Extract the (x, y) coordinate from the center of the cell holding the provided text.  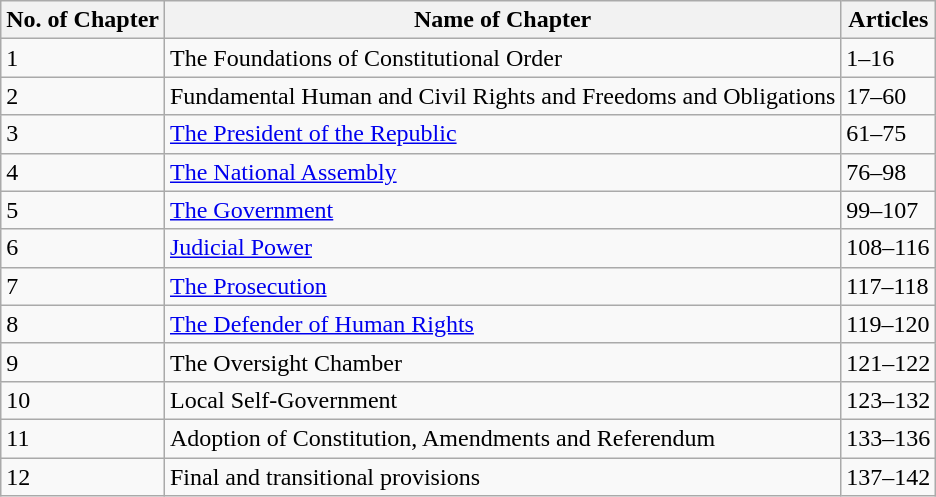
No. of Chapter (83, 20)
108–116 (888, 248)
Name of Chapter (502, 20)
5 (83, 210)
119–120 (888, 324)
3 (83, 134)
The Government (502, 210)
17–60 (888, 96)
1–16 (888, 58)
61–75 (888, 134)
Local Self-Government (502, 400)
117–118 (888, 286)
Articles (888, 20)
The President of the Republic (502, 134)
Judicial Power (502, 248)
123–132 (888, 400)
11 (83, 438)
The Defender of Human Rights (502, 324)
10 (83, 400)
The Foundations of Constitutional Order (502, 58)
121–122 (888, 362)
137–142 (888, 477)
1 (83, 58)
Final and transitional provisions (502, 477)
76–98 (888, 172)
8 (83, 324)
9 (83, 362)
99–107 (888, 210)
2 (83, 96)
Fundamental Human and Civil Rights and Freedoms and Obligations (502, 96)
4 (83, 172)
133–136 (888, 438)
The Prosecution (502, 286)
Adoption of Constitution, Amendments and Referendum (502, 438)
7 (83, 286)
12 (83, 477)
The National Assembly (502, 172)
The Oversight Chamber (502, 362)
6 (83, 248)
